From the cell containing the given text, extract its center point as [X, Y] coordinate. 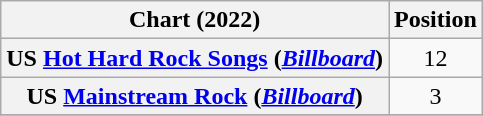
US Mainstream Rock (Billboard) [195, 96]
3 [436, 96]
US Hot Hard Rock Songs (Billboard) [195, 58]
Chart (2022) [195, 20]
Position [436, 20]
12 [436, 58]
